Capture the cell that displays the provided text and extract its [x, y] central coordinate. 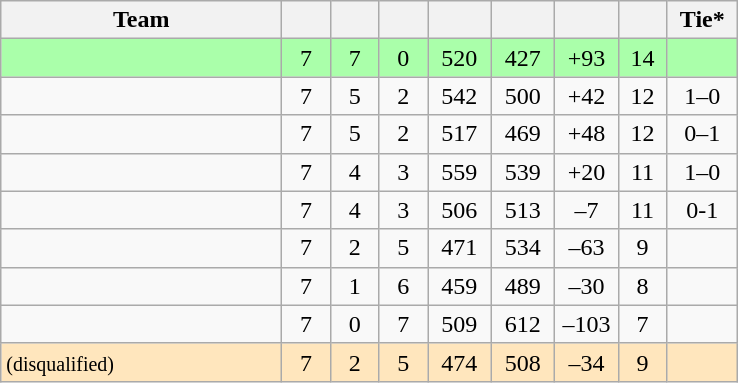
+20 [587, 172]
–30 [587, 286]
517 [460, 134]
489 [523, 286]
1 [354, 286]
534 [523, 248]
(disqualified) [142, 362]
Tie* [702, 20]
–34 [587, 362]
0–1 [702, 134]
–103 [587, 324]
+48 [587, 134]
Team [142, 20]
–7 [587, 210]
559 [460, 172]
500 [523, 96]
474 [460, 362]
–63 [587, 248]
+42 [587, 96]
14 [642, 58]
459 [460, 286]
427 [523, 58]
471 [460, 248]
542 [460, 96]
508 [523, 362]
469 [523, 134]
539 [523, 172]
520 [460, 58]
513 [523, 210]
506 [460, 210]
+93 [587, 58]
509 [460, 324]
6 [404, 286]
612 [523, 324]
0-1 [702, 210]
8 [642, 286]
